Search for the cell housing the specified text and yield its (X, Y) center coordinate. 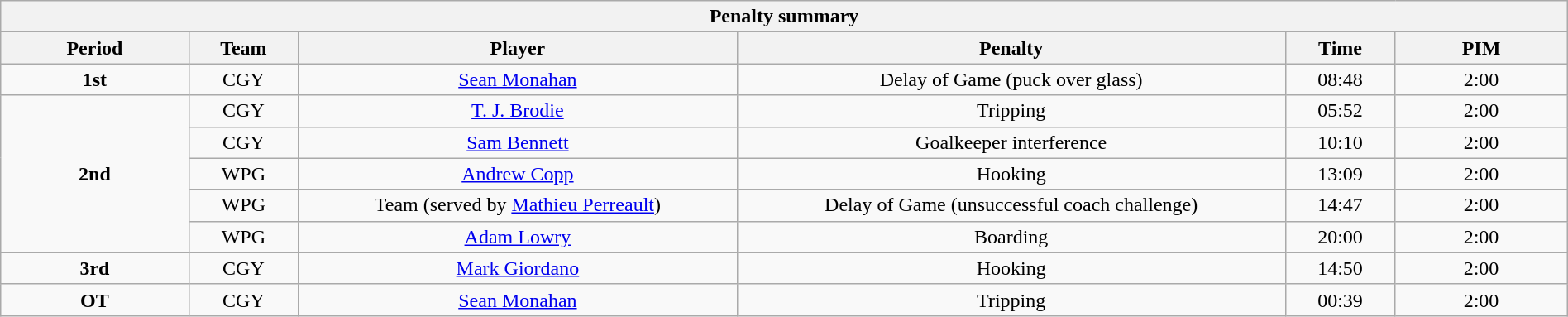
1st (94, 79)
PIM (1481, 48)
13:09 (1340, 174)
Mark Giordano (518, 268)
2nd (94, 174)
05:52 (1340, 111)
Delay of Game (unsuccessful coach challenge) (1011, 205)
Andrew Copp (518, 174)
00:39 (1340, 300)
14:50 (1340, 268)
OT (94, 300)
08:48 (1340, 79)
Team (served by Mathieu Perreault) (518, 205)
Sam Bennett (518, 142)
Time (1340, 48)
3rd (94, 268)
Adam Lowry (518, 237)
Boarding (1011, 237)
Period (94, 48)
14:47 (1340, 205)
Penalty (1011, 48)
Team (243, 48)
T. J. Brodie (518, 111)
20:00 (1340, 237)
Goalkeeper interference (1011, 142)
Penalty summary (784, 17)
Delay of Game (puck over glass) (1011, 79)
10:10 (1340, 142)
Player (518, 48)
